Return [X, Y] of the center of cell containing provided text 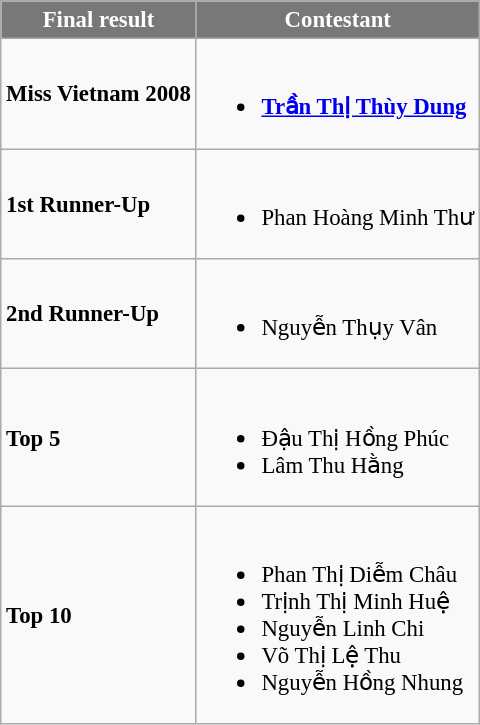
Top 10 [98, 615]
Miss Vietnam 2008 [98, 94]
Phan Hoàng Minh Thư [338, 204]
2nd Runner-Up [98, 314]
Phan Thị Diễm ChâuTrịnh Thị Minh HuệNguyễn Linh ChiVõ Thị Lệ ThuNguyễn Hồng Nhung [338, 615]
Trần Thị Thùy Dung [338, 94]
Top 5 [98, 438]
1st Runner-Up [98, 204]
Đậu Thị Hồng PhúcLâm Thu Hằng [338, 438]
Nguyễn Thụy Vân [338, 314]
Contestant [338, 20]
Final result [98, 20]
